Search for the cell housing the specified text and yield its (x, y) center coordinate. 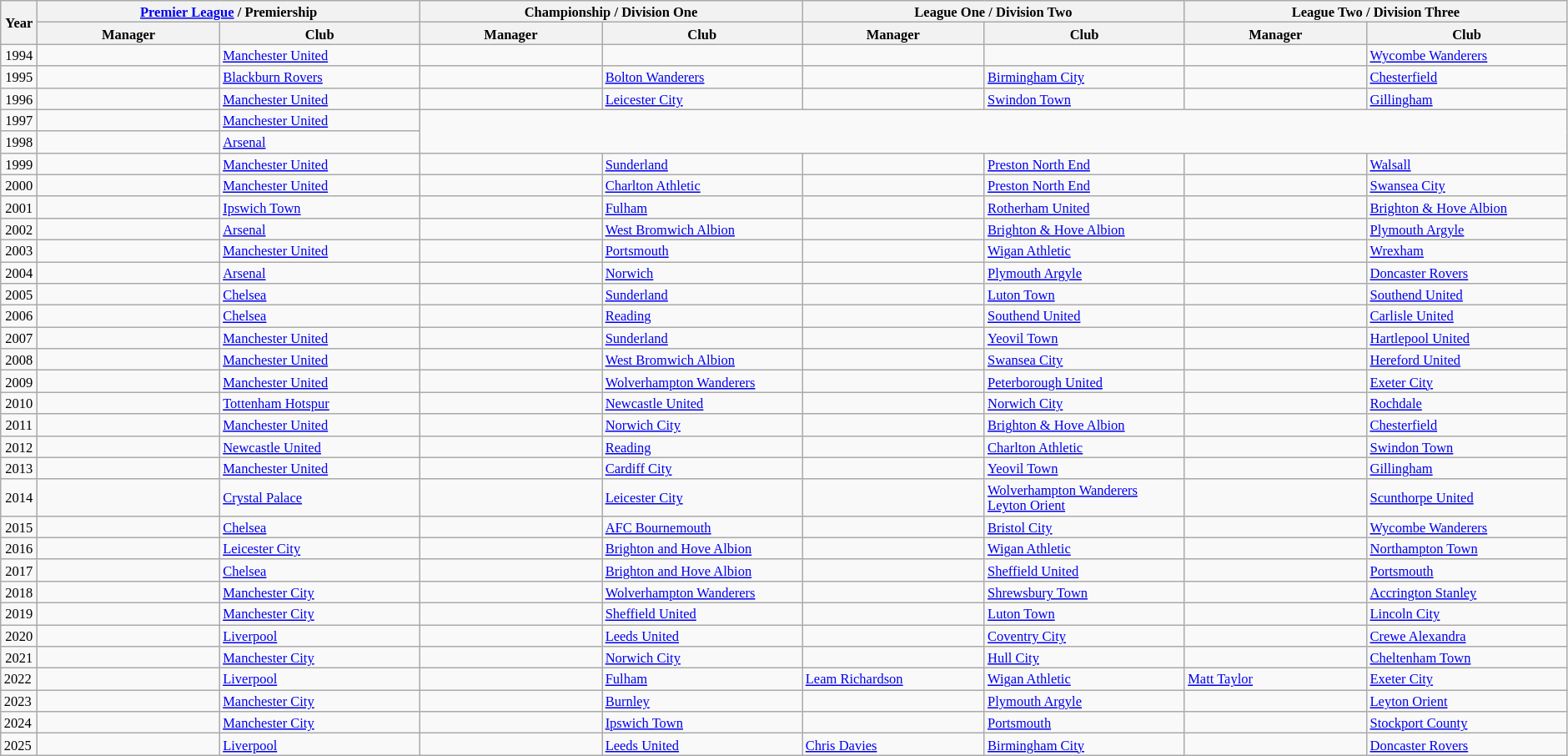
2009 (19, 381)
2011 (19, 425)
1999 (19, 164)
Coventry City (1084, 635)
Tottenham Hotspur (319, 403)
2018 (19, 592)
2004 (19, 273)
Crewe Alexandra (1466, 635)
Crystal Palace (319, 497)
2001 (19, 207)
1998 (19, 142)
Wolverhampton Wanderers Leyton Orient (1084, 497)
Shrewsbury Town (1084, 592)
2015 (19, 527)
Norwich (702, 273)
2012 (19, 446)
Lincoln City (1466, 613)
Championship / Division One (611, 12)
1995 (19, 77)
Hereford United (1466, 360)
Matt Taylor (1275, 679)
Bristol City (1084, 527)
Premier League / Premiership (229, 12)
Scunthorpe United (1466, 497)
1996 (19, 98)
Year (19, 23)
AFC Bournemouth (702, 527)
Carlisle United (1466, 316)
2005 (19, 295)
2022 (19, 679)
2020 (19, 635)
2021 (19, 658)
2025 (19, 744)
Rochdale (1466, 403)
2007 (19, 338)
2006 (19, 316)
Leyton Orient (1466, 701)
League Two / Division Three (1376, 12)
Chris Davies (893, 744)
Cardiff City (702, 468)
2024 (19, 723)
1994 (19, 55)
2010 (19, 403)
Wrexham (1466, 250)
2014 (19, 497)
Burnley (702, 701)
Hull City (1084, 658)
Blackburn Rovers (319, 77)
Hartlepool United (1466, 338)
1997 (19, 120)
2000 (19, 185)
Accrington Stanley (1466, 592)
2002 (19, 229)
Stockport County (1466, 723)
2003 (19, 250)
Cheltenham Town (1466, 658)
Bolton Wanderers (702, 77)
Leam Richardson (893, 679)
Rotherham United (1084, 207)
2017 (19, 570)
2013 (19, 468)
2023 (19, 701)
Peterborough United (1084, 381)
2019 (19, 613)
2016 (19, 548)
Northampton Town (1466, 548)
Walsall (1466, 164)
League One / Division Two (993, 12)
2008 (19, 360)
